Determine the (X, Y) coordinate at the center of the cell enclosing the given text.  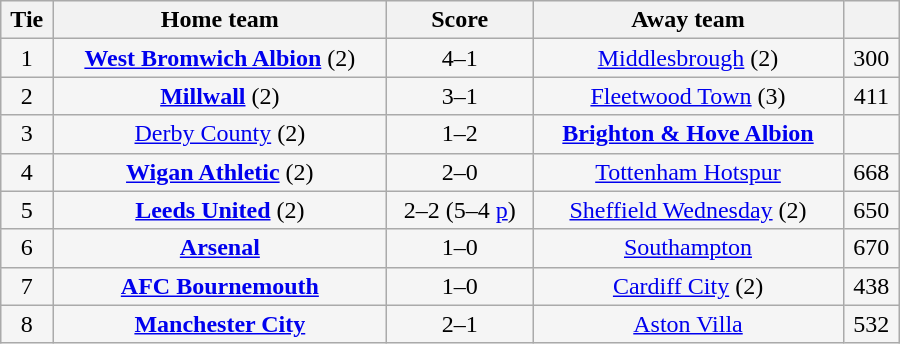
Fleetwood Town (3) (688, 96)
7 (27, 286)
West Bromwich Albion (2) (220, 58)
2–0 (460, 172)
300 (871, 58)
Southampton (688, 248)
3–1 (460, 96)
6 (27, 248)
8 (27, 324)
438 (871, 286)
2–2 (5–4 p) (460, 210)
Manchester City (220, 324)
Millwall (2) (220, 96)
Score (460, 20)
670 (871, 248)
650 (871, 210)
Wigan Athletic (2) (220, 172)
Brighton & Hove Albion (688, 134)
Sheffield Wednesday (2) (688, 210)
411 (871, 96)
2 (27, 96)
668 (871, 172)
Aston Villa (688, 324)
Leeds United (2) (220, 210)
3 (27, 134)
5 (27, 210)
Away team (688, 20)
532 (871, 324)
2–1 (460, 324)
AFC Bournemouth (220, 286)
Tottenham Hotspur (688, 172)
1–2 (460, 134)
4–1 (460, 58)
Cardiff City (2) (688, 286)
Derby County (2) (220, 134)
4 (27, 172)
Arsenal (220, 248)
Home team (220, 20)
1 (27, 58)
Middlesbrough (2) (688, 58)
Tie (27, 20)
